Return the (X, Y) coordinate for the center point of the cell that contains the specified text.  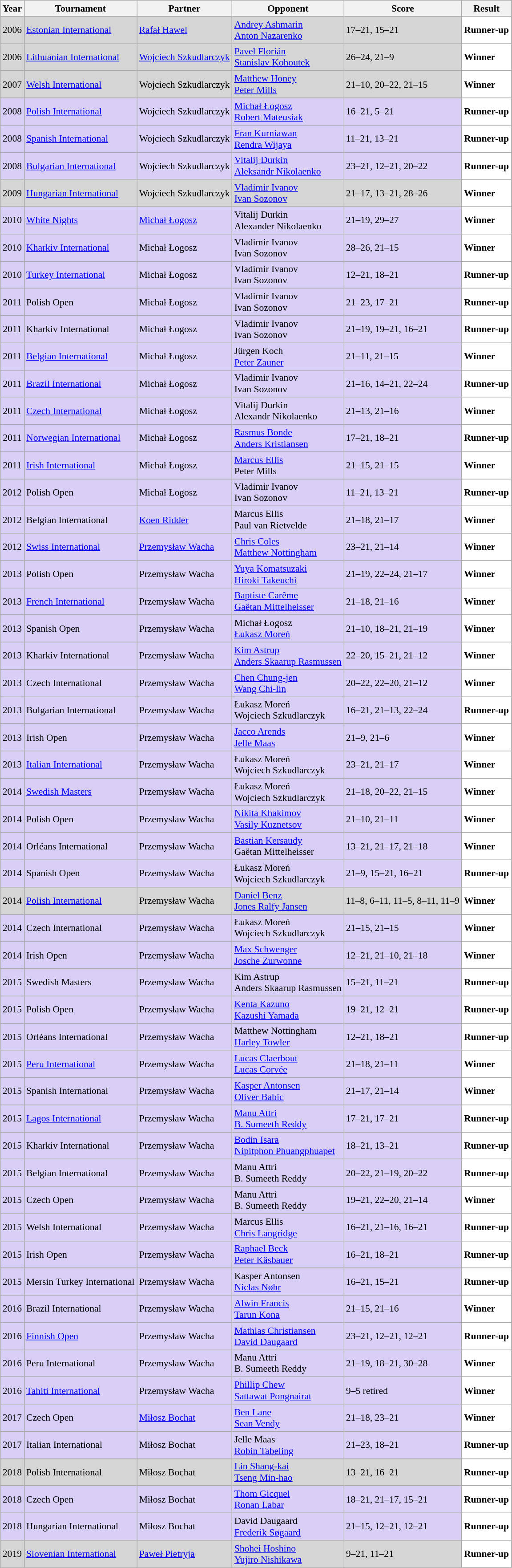
Paweł Pietryja (185, 1554)
Shohei Hoshino Yujiro Nishikawa (288, 1554)
16–21, 5–21 (403, 111)
21–18, 20–22, 21–15 (403, 792)
21–13, 21–16 (403, 411)
22–20, 15–21, 21–12 (403, 656)
Irish International (81, 466)
Kenta Kazuno Kazushi Yamada (288, 1010)
Phillip Chew Sattawat Pongnairat (288, 1391)
21–23, 17–21 (403, 302)
2019 (12, 1554)
Partner (185, 8)
23–21, 12–21, 12–21 (403, 1336)
17–21, 18–21 (403, 438)
2007 (12, 85)
Chris Coles Matthew Nottingham (288, 547)
Vitalij Durkin Alexander Nikolaenko (288, 221)
Norwegian International (81, 438)
Lagos International (81, 1118)
21–10, 21–11 (403, 819)
Score (403, 8)
Jacco Arends Jelle Maas (288, 737)
21–16, 14–21, 22–24 (403, 384)
23–21, 12–21, 20–22 (403, 166)
21–17, 13–21, 28–26 (403, 193)
21–15, 21–16 (403, 1309)
Tahiti International (81, 1391)
2009 (12, 193)
Fran Kurniawan Rendra Wijaya (288, 139)
Bodin Isara Nipitphon Phuangphuapet (288, 1146)
21–19, 18–21, 30–28 (403, 1363)
Chen Chung-jen Wang Chi-lin (288, 683)
21–17, 21–14 (403, 1092)
17–21, 17–21 (403, 1118)
Michał Łogosz Robert Mateusiak (288, 111)
Marcus Ellis Chris Langridge (288, 1227)
Baptiste Carême Gaëtan Mittelheisser (288, 601)
Lin Shang-kai Tseng Min-hao (288, 1472)
16–21, 15–21 (403, 1282)
21–9, 21–6 (403, 737)
21–19, 22–24, 21–17 (403, 574)
Vitalij Durkin Aleksandr Nikolaenko (288, 166)
21–18, 21–11 (403, 1064)
Tournament (81, 8)
Andrey Ashmarin Anton Nazarenko (288, 30)
21–10, 18–21, 21–19 (403, 629)
Estonian International (81, 30)
Slovenian International (81, 1554)
Bastian Kersaudy Gaëtan Mittelheisser (288, 847)
Alwin Francis Tarun Kona (288, 1309)
Pavel Florián Stanislav Kohoutek (288, 57)
23–21, 21–17 (403, 765)
Koen Ridder (185, 520)
Mathias Christiansen David Daugaard (288, 1336)
12–21, 21–10, 21–18 (403, 955)
21–11, 21–15 (403, 356)
18–21, 13–21 (403, 1146)
Lucas Claerbout Lucas Corvée (288, 1064)
21–19, 19–21, 16–21 (403, 329)
21–23, 18–21 (403, 1445)
Turkey International (81, 275)
21–18, 21–17 (403, 520)
Thom Gicquel Ronan Labar (288, 1499)
Rasmus Bonde Anders Kristiansen (288, 438)
Matthew Honey Peter Mills (288, 85)
21–10, 20–22, 21–15 (403, 85)
21–18, 23–21 (403, 1418)
Vitalij Durkin Alexandr Nikolaenko (288, 411)
Year (12, 8)
Nikita Khakimov Vasily Kuznetsov (288, 819)
Kasper Antonsen Oliver Babic (288, 1092)
13–21, 21–17, 21–18 (403, 847)
Raphael Beck Peter Käsbauer (288, 1255)
Kasper Antonsen Niclas Nøhr (288, 1282)
21–19, 29–27 (403, 221)
20–22, 22–20, 21–12 (403, 683)
Max Schwenger Josche Zurwonne (288, 955)
20–22, 21–19, 20–22 (403, 1173)
Jelle Maas Robin Tabeling (288, 1445)
Marcus Ellis Peter Mills (288, 466)
9–21, 11–21 (403, 1554)
28–26, 21–15 (403, 248)
9–5 retired (403, 1391)
21–15, 12–21, 12–21 (403, 1527)
16–21, 21–16, 16–21 (403, 1227)
Opponent (288, 8)
13–21, 16–21 (403, 1472)
15–21, 11–21 (403, 982)
26–24, 21–9 (403, 57)
Jürgen Koch Peter Zauner (288, 356)
21–9, 15–21, 16–21 (403, 873)
David Daugaard Frederik Søgaard (288, 1527)
Rafał Hawel (185, 30)
French International (81, 601)
Marcus Ellis Paul van Rietvelde (288, 520)
19–21, 22–20, 21–14 (403, 1200)
21–18, 21–16 (403, 601)
Matthew Nottingham Harley Towler (288, 1036)
Result (487, 8)
16–21, 21–13, 22–24 (403, 711)
17–21, 15–21 (403, 30)
Swiss International (81, 547)
11–8, 6–11, 11–5, 8–11, 11–9 (403, 901)
White Nights (81, 221)
Yuya Komatsuzaki Hiroki Takeuchi (288, 574)
18–21, 21–17, 15–21 (403, 1499)
Mersin Turkey International (81, 1282)
19–21, 12–21 (403, 1010)
Ben Lane Sean Vendy (288, 1418)
Finnish Open (81, 1336)
Daniel Benz Jones Ralfy Jansen (288, 901)
Lithuanian International (81, 57)
23–21, 21–14 (403, 547)
Michał Łogosz Łukasz Moreń (288, 629)
16–21, 18–21 (403, 1255)
